Search for the cell housing the specified text and yield its (X, Y) center coordinate. 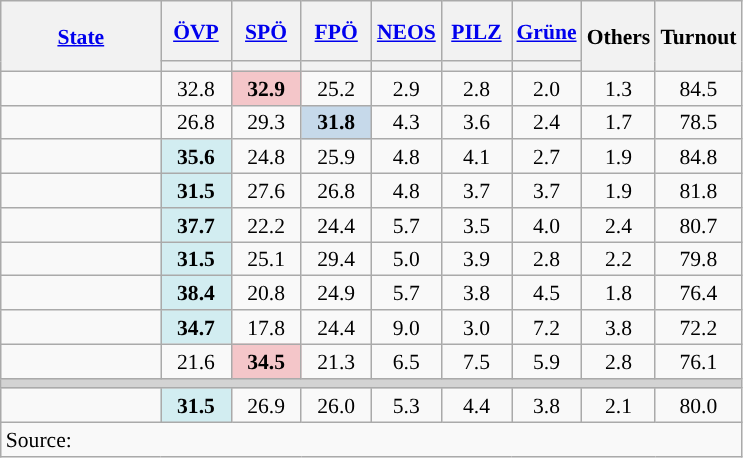
32.8 (196, 88)
PILZ (476, 31)
4.0 (547, 225)
3.5 (476, 225)
29.3 (266, 122)
SPÖ (266, 31)
32.9 (266, 88)
1.8 (619, 293)
1.3 (619, 88)
24.9 (336, 293)
Grüne (547, 31)
79.8 (698, 259)
80.7 (698, 225)
2.7 (547, 157)
1.7 (619, 122)
3.0 (476, 327)
4.5 (547, 293)
4.3 (406, 122)
72.2 (698, 327)
5.3 (406, 406)
7.5 (476, 361)
25.2 (336, 88)
76.1 (698, 361)
25.9 (336, 157)
2.9 (406, 88)
Source: (372, 440)
31.8 (336, 122)
Others (619, 36)
25.1 (266, 259)
5.9 (547, 361)
ÖVP (196, 31)
3.9 (476, 259)
78.5 (698, 122)
27.6 (266, 191)
FPÖ (336, 31)
29.4 (336, 259)
38.4 (196, 293)
35.6 (196, 157)
2.1 (619, 406)
NEOS (406, 31)
20.8 (266, 293)
26.0 (336, 406)
7.2 (547, 327)
34.7 (196, 327)
34.5 (266, 361)
21.3 (336, 361)
17.8 (266, 327)
22.2 (266, 225)
4.1 (476, 157)
24.8 (266, 157)
37.7 (196, 225)
Turnout (698, 36)
2.0 (547, 88)
76.4 (698, 293)
9.0 (406, 327)
81.8 (698, 191)
26.9 (266, 406)
80.0 (698, 406)
6.5 (406, 361)
5.0 (406, 259)
State (81, 36)
2.2 (619, 259)
3.6 (476, 122)
4.4 (476, 406)
21.6 (196, 361)
84.8 (698, 157)
84.5 (698, 88)
